Return the [X, Y] coordinate for the center point of the cell that contains the specified text.  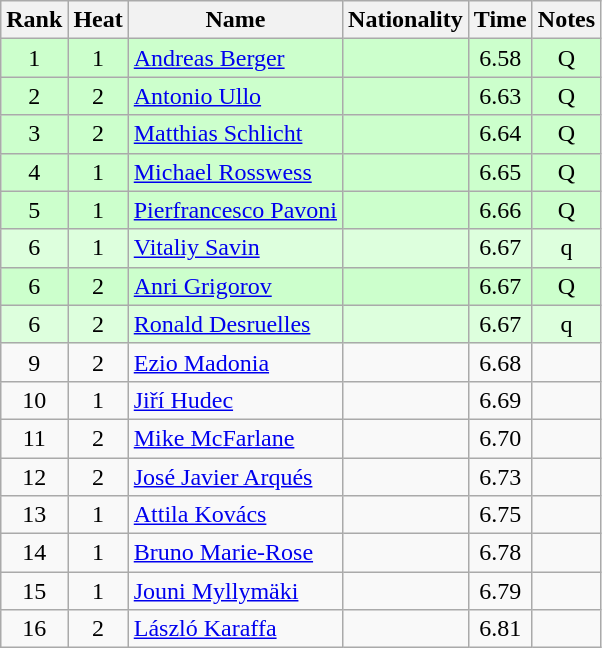
6.69 [500, 400]
Jiří Hudec [235, 400]
Time [500, 20]
László Karaffa [235, 629]
11 [34, 438]
Antonio Ullo [235, 96]
Matthias Schlicht [235, 134]
3 [34, 134]
Anri Grigorov [235, 286]
9 [34, 362]
Notes [566, 20]
Attila Kovács [235, 515]
6.70 [500, 438]
12 [34, 477]
6.64 [500, 134]
Rank [34, 20]
6.68 [500, 362]
14 [34, 553]
Ronald Desruelles [235, 324]
15 [34, 591]
6.79 [500, 591]
José Javier Arqués [235, 477]
Michael Rosswess [235, 172]
6.75 [500, 515]
6.65 [500, 172]
Mike McFarlane [235, 438]
5 [34, 210]
Ezio Madonia [235, 362]
4 [34, 172]
6.81 [500, 629]
10 [34, 400]
16 [34, 629]
6.66 [500, 210]
6.63 [500, 96]
Andreas Berger [235, 58]
6.58 [500, 58]
Pierfrancesco Pavoni [235, 210]
6.73 [500, 477]
Nationality [406, 20]
Heat [98, 20]
Bruno Marie-Rose [235, 553]
13 [34, 515]
Name [235, 20]
Vitaliy Savin [235, 248]
6.78 [500, 553]
Jouni Myllymäki [235, 591]
